For the text-containing cell, return its midpoint in (x, y) coordinate format. 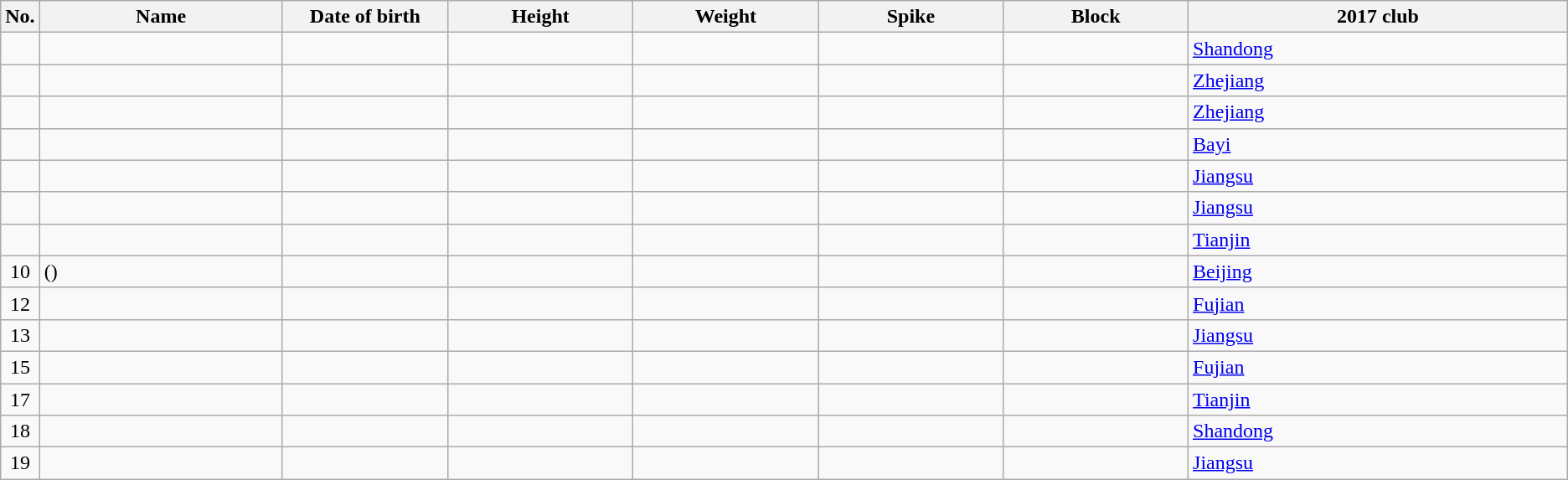
10 (20, 271)
() (161, 271)
Date of birth (365, 17)
18 (20, 431)
Spike (911, 17)
Name (161, 17)
13 (20, 335)
Block (1096, 17)
17 (20, 400)
12 (20, 303)
Weight (725, 17)
15 (20, 367)
Beijing (1379, 271)
Height (541, 17)
Bayi (1379, 144)
No. (20, 17)
2017 club (1379, 17)
19 (20, 463)
